Detect which cell encompasses the target text, then output its [X, Y] center coordinate. 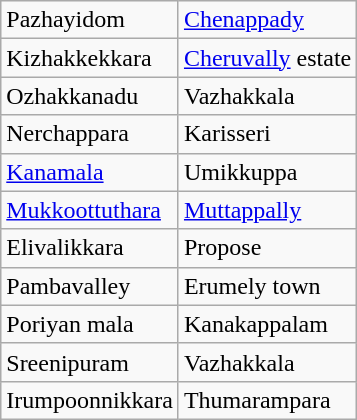
Ozhakkanadu [90, 96]
Pazhayidom [90, 20]
Kanamala [90, 172]
Poriyan mala [90, 324]
Muttappally [267, 210]
Mukkoottuthara [90, 210]
Cheruvally estate [267, 58]
Pambavalley [90, 286]
Nerchappara [90, 134]
Kanakappalam [267, 324]
Erumely town [267, 286]
Irumpoonnikkara [90, 400]
Kizhakkekkara [90, 58]
Sreenipuram [90, 362]
Karisseri [267, 134]
Thumarampara [267, 400]
Umikkuppa [267, 172]
Elivalikkara [90, 248]
Propose [267, 248]
Chenappady [267, 20]
